Find where the given text appears and provide that cell's center as (x, y) coordinate. 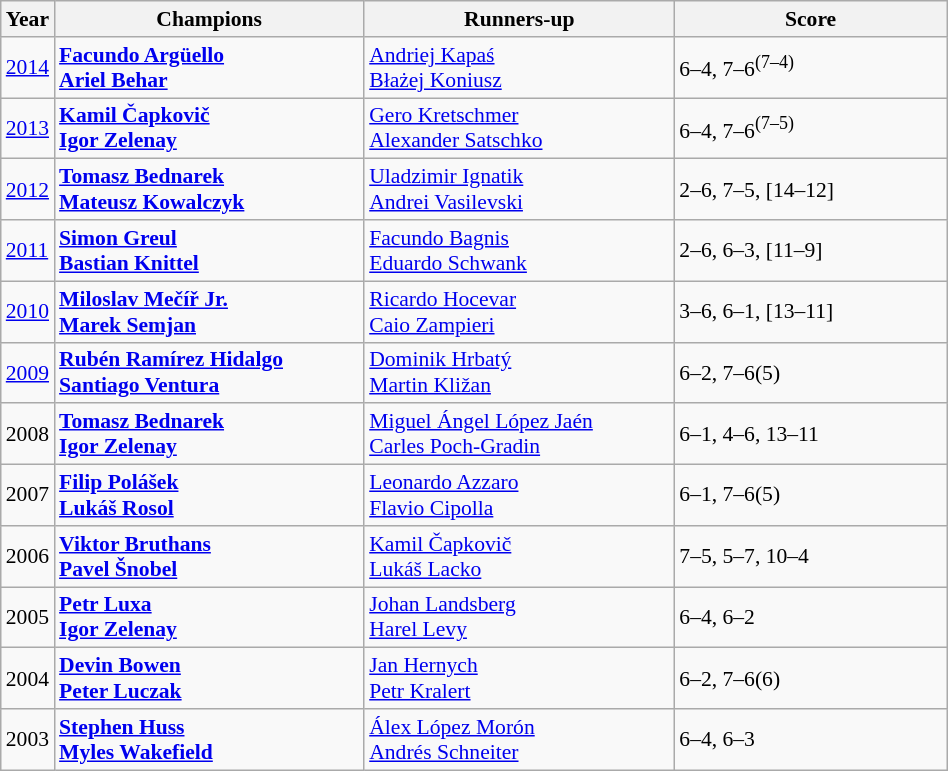
6–4, 6–3 (810, 740)
Andriej Kapaś Błażej Koniusz (519, 68)
2003 (28, 740)
Facundo Bagnis Eduardo Schwank (519, 250)
6–4, 7–6(7–4) (810, 68)
Viktor Bruthans Pavel Šnobel (209, 556)
2012 (28, 190)
Kamil Čapkovič Lukáš Lacko (519, 556)
2009 (28, 372)
Uladzimir Ignatik Andrei Vasilevski (519, 190)
2–6, 7–5, [14–12] (810, 190)
Petr Luxa Igor Zelenay (209, 618)
Leonardo Azzaro Flavio Cipolla (519, 496)
Champions (209, 19)
Stephen Huss Myles Wakefield (209, 740)
Álex López Morón Andrés Schneiter (519, 740)
Dominik Hrbatý Martin Kližan (519, 372)
Gero Kretschmer Alexander Satschko (519, 128)
2014 (28, 68)
2013 (28, 128)
2–6, 6–3, [11–9] (810, 250)
Year (28, 19)
6–4, 6–2 (810, 618)
Tomasz Bednarek Igor Zelenay (209, 434)
6–1, 4–6, 13–11 (810, 434)
2004 (28, 678)
2011 (28, 250)
6–1, 7–6(5) (810, 496)
Miloslav Mečíř Jr. Marek Semjan (209, 312)
Rubén Ramírez Hidalgo Santiago Ventura (209, 372)
2010 (28, 312)
2008 (28, 434)
Jan Hernych Petr Kralert (519, 678)
Kamil Čapkovič Igor Zelenay (209, 128)
Ricardo Hocevar Caio Zampieri (519, 312)
Devin Bowen Peter Luczak (209, 678)
Score (810, 19)
Facundo Argüello Ariel Behar (209, 68)
Simon Greul Bastian Knittel (209, 250)
2006 (28, 556)
6–2, 7–6(5) (810, 372)
7–5, 5–7, 10–4 (810, 556)
Runners-up (519, 19)
Filip Polášek Lukáš Rosol (209, 496)
Miguel Ángel López Jaén Carles Poch-Gradin (519, 434)
6–2, 7–6(6) (810, 678)
6–4, 7–6(7–5) (810, 128)
2007 (28, 496)
3–6, 6–1, [13–11] (810, 312)
Tomasz Bednarek Mateusz Kowalczyk (209, 190)
2005 (28, 618)
Johan Landsberg Harel Levy (519, 618)
